Locate the cell with the specified text and output its (x, y) center coordinate. 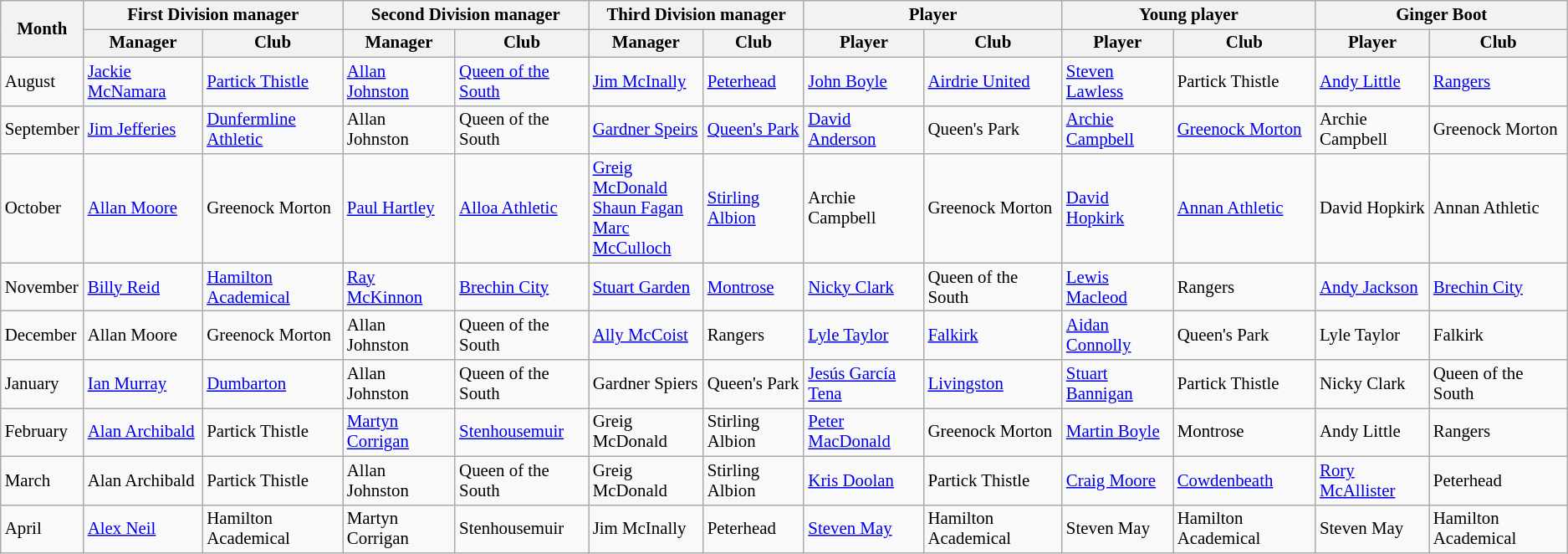
Jesús García Tena (863, 384)
April (42, 529)
Young player (1189, 15)
David Anderson (863, 130)
Alloa Athletic (522, 208)
John Boyle (863, 81)
Peter MacDonald (863, 432)
Greig McDonald Shaun Fagan Marc McCulloch (646, 208)
Livingston (992, 384)
Ian Murray (143, 384)
Airdrie United (992, 81)
Jim Jefferies (143, 130)
Billy Reid (143, 287)
Ray McKinnon (399, 287)
Cowdenbeath (1244, 480)
First Division manager (213, 15)
Jackie McNamara (143, 81)
Kris Doolan (863, 480)
Steven Lawless (1117, 81)
October (42, 208)
Alex Neil (143, 529)
Paul Hartley (399, 208)
Third Division manager (697, 15)
January (42, 384)
Dunfermline Athletic (273, 130)
Gardner Speirs (646, 130)
Aidan Connolly (1117, 336)
November (42, 287)
December (42, 336)
Gardner Spiers (646, 384)
Andy Jackson (1372, 287)
Month (42, 29)
Rory McAllister (1372, 480)
Dumbarton (273, 384)
Martin Boyle (1117, 432)
Ally McCoist (646, 336)
February (42, 432)
Ginger Boot (1442, 15)
Second Division manager (466, 15)
Craig Moore (1117, 480)
Stuart Garden (646, 287)
Stuart Bannigan (1117, 384)
August (42, 81)
March (42, 480)
Lewis Macleod (1117, 287)
September (42, 130)
